Locate the cell with the specified text and output its [x, y] center coordinate. 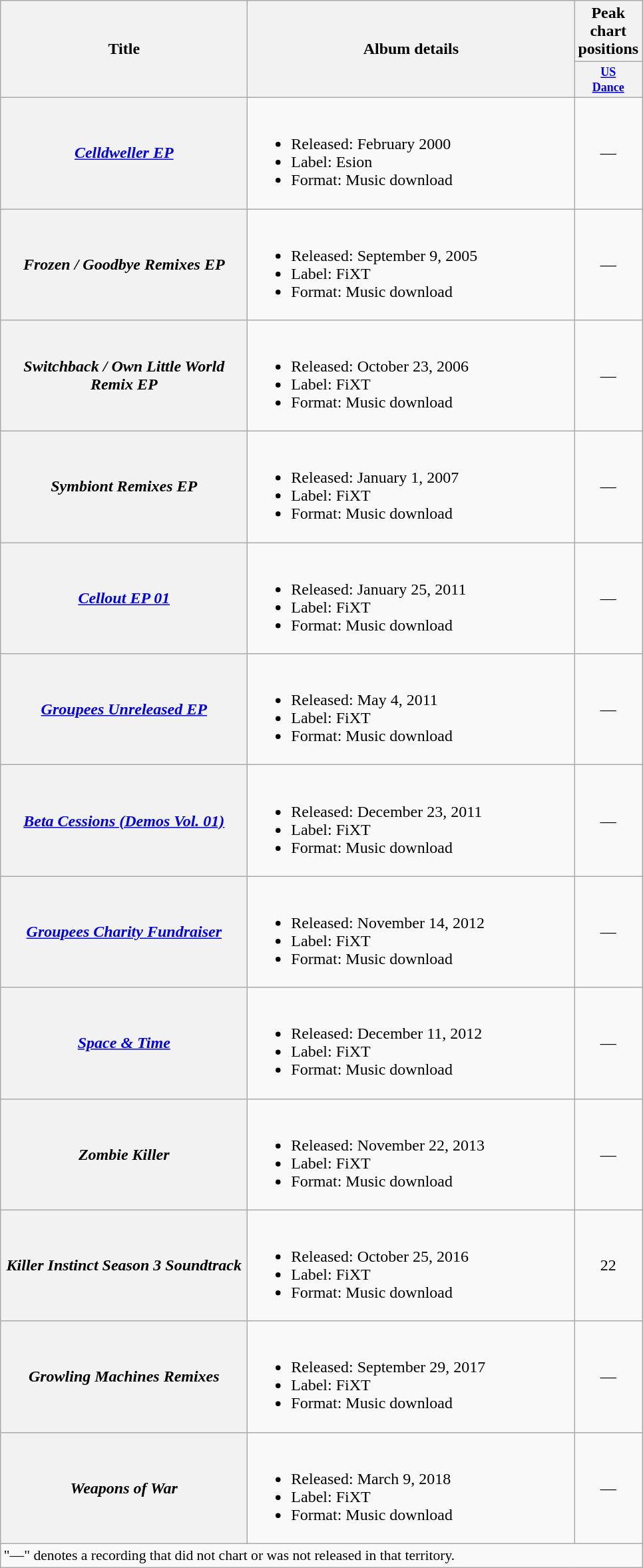
Released: October 25, 2016Label: FiXTFormat: Music download [411, 1265]
Released: November 22, 2013Label: FiXTFormat: Music download [411, 1155]
Groupees Unreleased EP [124, 710]
Released: November 14, 2012Label: FiXTFormat: Music download [411, 932]
Album details [411, 49]
Switchback / Own Little World Remix EP [124, 376]
Frozen / Goodbye Remixes EP [124, 265]
Symbiont Remixes EP [124, 487]
Beta Cessions (Demos Vol. 01) [124, 820]
Released: September 29, 2017Label: FiXTFormat: Music download [411, 1377]
Weapons of War [124, 1487]
Growling Machines Remixes [124, 1377]
Released: October 23, 2006Label: FiXTFormat: Music download [411, 376]
Celldweller EP [124, 153]
Released: September 9, 2005Label: FiXTFormat: Music download [411, 265]
Peak chart positions [608, 31]
Title [124, 49]
Released: January 1, 2007Label: FiXTFormat: Music download [411, 487]
"—" denotes a recording that did not chart or was not released in that territory. [321, 1555]
Released: December 11, 2012Label: FiXTFormat: Music download [411, 1043]
Released: December 23, 2011Label: FiXTFormat: Music download [411, 820]
Groupees Charity Fundraiser [124, 932]
Space & Time [124, 1043]
Released: May 4, 2011Label: FiXTFormat: Music download [411, 710]
Released: January 25, 2011Label: FiXTFormat: Music download [411, 598]
Released: February 2000Label: EsionFormat: Music download [411, 153]
Released: March 9, 2018Label: FiXTFormat: Music download [411, 1487]
Killer Instinct Season 3 Soundtrack [124, 1265]
Zombie Killer [124, 1155]
USDance [608, 80]
22 [608, 1265]
Cellout EP 01 [124, 598]
